Search for the cell housing the specified text and yield its [x, y] center coordinate. 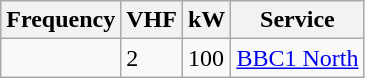
2 [152, 58]
BBC1 North [298, 58]
Frequency [61, 20]
100 [206, 58]
kW [206, 20]
Service [298, 20]
VHF [152, 20]
